For the text-containing cell, return its midpoint in [X, Y] coordinate format. 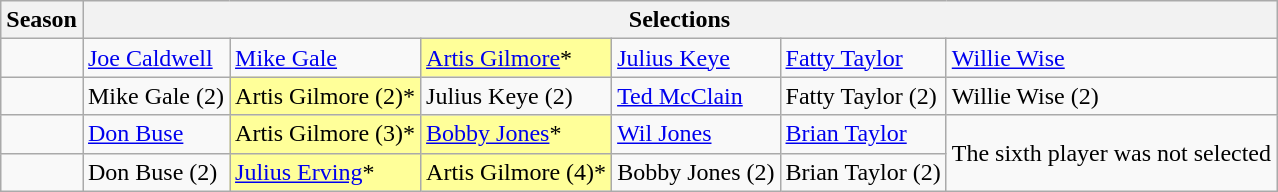
Artis Gilmore (4)* [516, 172]
Joe Caldwell [156, 58]
Artis Gilmore (3)* [326, 134]
Julius Keye [696, 58]
Brian Taylor (2) [863, 172]
Fatty Taylor [863, 58]
Brian Taylor [863, 134]
Artis Gilmore (2)* [326, 96]
Mike Gale [326, 58]
Selections [679, 20]
Fatty Taylor (2) [863, 96]
Bobby Jones* [516, 134]
Don Buse [156, 134]
Don Buse (2) [156, 172]
Willie Wise [1111, 58]
The sixth player was not selected [1111, 153]
Mike Gale (2) [156, 96]
Julius Keye (2) [516, 96]
Artis Gilmore* [516, 58]
Bobby Jones (2) [696, 172]
Julius Erving* [326, 172]
Willie Wise (2) [1111, 96]
Season [42, 20]
Ted McClain [696, 96]
Wil Jones [696, 134]
